Identify which cell holds the provided text, then report its (X, Y) central coordinate. 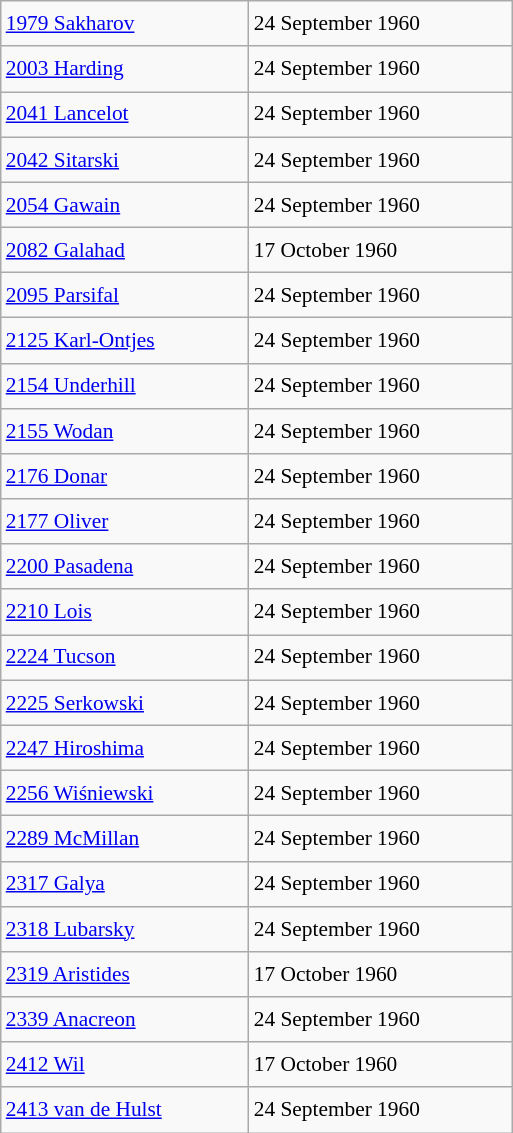
2289 McMillan (125, 838)
2200 Pasadena (125, 566)
1979 Sakharov (125, 24)
2225 Serkowski (125, 702)
2154 Underhill (125, 386)
2082 Galahad (125, 250)
2224 Tucson (125, 658)
2095 Parsifal (125, 296)
2256 Wiśniewski (125, 792)
2319 Aristides (125, 974)
2177 Oliver (125, 522)
2041 Lancelot (125, 114)
2176 Donar (125, 476)
2155 Wodan (125, 430)
2210 Lois (125, 612)
2247 Hiroshima (125, 748)
2003 Harding (125, 68)
2054 Gawain (125, 204)
2318 Lubarsky (125, 928)
2412 Wil (125, 1064)
2125 Karl-Ontjes (125, 340)
2339 Anacreon (125, 1020)
2317 Galya (125, 884)
2042 Sitarski (125, 160)
2413 van de Hulst (125, 1110)
